For the text-containing cell, return its midpoint in (x, y) coordinate format. 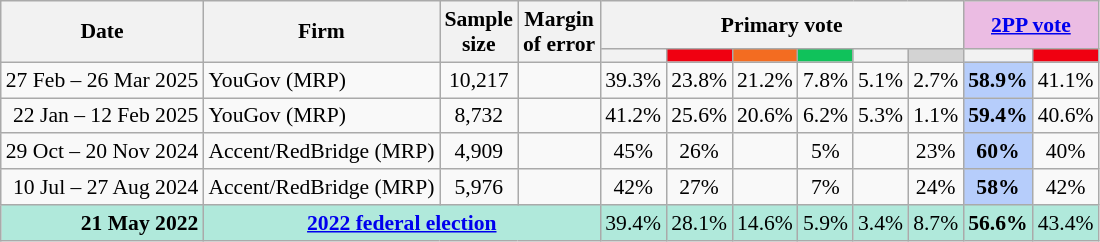
26% (699, 152)
39.3% (633, 80)
Primary vote (782, 25)
5.9% (826, 223)
40.6% (1066, 116)
10 Jul – 27 Aug 2024 (102, 187)
21 May 2022 (102, 223)
56.6% (998, 223)
40% (1066, 152)
45% (633, 152)
22 Jan – 12 Feb 2025 (102, 116)
28.1% (699, 223)
58% (998, 187)
1.1% (936, 116)
20.6% (765, 116)
Marginof error (559, 32)
5.3% (880, 116)
4,909 (479, 152)
29 Oct – 20 Nov 2024 (102, 152)
41.2% (633, 116)
43.4% (1066, 223)
60% (998, 152)
23.8% (699, 80)
23% (936, 152)
3.4% (880, 223)
14.6% (765, 223)
7.8% (826, 80)
59.4% (998, 116)
8.7% (936, 223)
10,217 (479, 80)
39.4% (633, 223)
41.1% (1066, 80)
8,732 (479, 116)
24% (936, 187)
25.6% (699, 116)
6.2% (826, 116)
2PP vote (1030, 25)
2022 federal election (402, 223)
5.1% (880, 80)
2.7% (936, 80)
Date (102, 32)
Samplesize (479, 32)
7% (826, 187)
5% (826, 152)
27 Feb – 26 Mar 2025 (102, 80)
58.9% (998, 80)
27% (699, 187)
Firm (321, 32)
21.2% (765, 80)
5,976 (479, 187)
